Provide the (X, Y) coordinate of the cell's center where the given text is located.  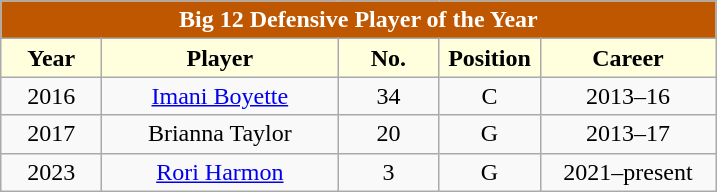
Player (220, 58)
Career (628, 58)
2017 (52, 134)
Brianna Taylor (220, 134)
Rori Harmon (220, 172)
34 (388, 96)
Big 12 Defensive Player of the Year (358, 20)
Year (52, 58)
2013–16 (628, 96)
20 (388, 134)
3 (388, 172)
Position (490, 58)
C (490, 96)
2021–present (628, 172)
2023 (52, 172)
Imani Boyette (220, 96)
No. (388, 58)
2013–17 (628, 134)
2016 (52, 96)
